Determine the (X, Y) coordinate at the center of the cell enclosing the given text.  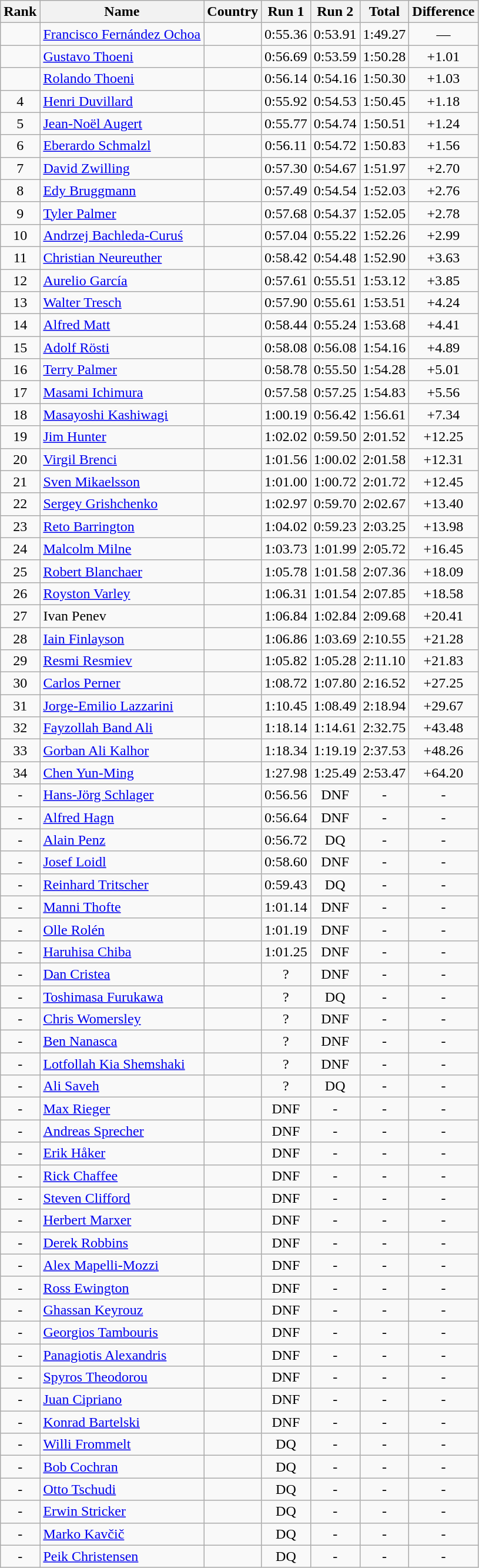
25 (20, 571)
+12.45 (443, 482)
0:56.72 (286, 840)
Country (233, 12)
Ross Ewington (122, 1287)
Difference (443, 12)
Name (122, 12)
+3.63 (443, 258)
0:57.61 (286, 281)
0:57.49 (286, 191)
8 (20, 191)
Francisco Fernández Ochoa (122, 34)
16 (20, 370)
Peik Christensen (122, 1556)
+12.25 (443, 437)
Sven Mikaelsson (122, 482)
Resmi Resmiev (122, 661)
1:53.68 (384, 325)
1:01.58 (335, 571)
13 (20, 303)
32 (20, 728)
0:58.08 (286, 348)
Ben Nanasca (122, 1042)
31 (20, 706)
+2.99 (443, 235)
Jean-Noël Augert (122, 124)
0:55.61 (335, 303)
Gustavo Thoeni (122, 56)
12 (20, 281)
1:01.25 (286, 952)
2:07.85 (384, 593)
1:02.02 (286, 437)
18 (20, 415)
0:54.72 (335, 146)
2:32.75 (384, 728)
Manni Thofte (122, 907)
1:08.49 (335, 706)
+43.48 (443, 728)
1:51.97 (384, 168)
26 (20, 593)
Rolando Thoeni (122, 79)
0:58.42 (286, 258)
Malcolm Milne (122, 549)
0:57.58 (286, 392)
27 (20, 616)
30 (20, 683)
1:50.28 (384, 56)
+64.20 (443, 773)
0:54.48 (335, 258)
+1.56 (443, 146)
0:56.69 (286, 56)
Dan Cristea (122, 974)
Ivan Penev (122, 616)
1:50.45 (384, 101)
+1.01 (443, 56)
2:02.67 (384, 504)
1:56.61 (384, 415)
Chen Yun-Ming (122, 773)
0:57.04 (286, 235)
Rank (20, 12)
1:01.00 (286, 482)
1:02.84 (335, 616)
Konrad Bartelski (122, 1422)
Reto Barrington (122, 526)
+2.78 (443, 213)
0:54.16 (335, 79)
Robert Blanchaer (122, 571)
1:54.16 (384, 348)
+18.58 (443, 593)
+27.25 (443, 683)
Steven Clifford (122, 1198)
Jorge-Emilio Lazzarini (122, 706)
2:07.36 (384, 571)
+48.26 (443, 750)
+12.31 (443, 459)
29 (20, 661)
0:55.50 (335, 370)
+2.76 (443, 191)
0:54.67 (335, 168)
Haruhisa Chiba (122, 952)
1:14.61 (335, 728)
2:09.68 (384, 616)
+13.40 (443, 504)
Georgios Tambouris (122, 1332)
0:54.37 (335, 213)
1:49.27 (384, 34)
1:27.98 (286, 773)
Ghassan Keyrouz (122, 1310)
1:01.14 (286, 907)
34 (20, 773)
0:59.50 (335, 437)
0:53.59 (335, 56)
1:19.19 (335, 750)
0:55.51 (335, 281)
+5.01 (443, 370)
1:07.80 (335, 683)
Otto Tschudi (122, 1489)
0:54.53 (335, 101)
+1.18 (443, 101)
6 (20, 146)
Josef Loidl (122, 862)
Herbert Marxer (122, 1220)
20 (20, 459)
Fayzollah Band Ali (122, 728)
Sergey Grishchenko (122, 504)
+3.85 (443, 281)
Alfred Hagn (122, 818)
1:53.51 (384, 303)
Max Rieger (122, 1109)
Erwin Stricker (122, 1512)
Adolf Rösti (122, 348)
0:55.77 (286, 124)
Iain Finlayson (122, 638)
19 (20, 437)
Alex Mapelli-Mozzi (122, 1265)
1:05.28 (335, 661)
1:54.28 (384, 370)
33 (20, 750)
Erik Håker (122, 1153)
14 (20, 325)
+4.24 (443, 303)
Spyros Theodorou (122, 1377)
15 (20, 348)
+2.70 (443, 168)
10 (20, 235)
0:54.74 (335, 124)
Terry Palmer (122, 370)
+13.98 (443, 526)
+21.28 (443, 638)
+4.89 (443, 348)
+18.09 (443, 571)
2:11.10 (384, 661)
1:52.26 (384, 235)
28 (20, 638)
1:03.69 (335, 638)
Carlos Perner (122, 683)
1:18.14 (286, 728)
0:55.22 (335, 235)
Rick Chaffee (122, 1176)
Jim Hunter (122, 437)
Toshimasa Furukawa (122, 997)
Aurelio García (122, 281)
2:01.52 (384, 437)
1:25.49 (335, 773)
1:01.99 (335, 549)
+21.83 (443, 661)
2:01.72 (384, 482)
Panagiotis Alexandris (122, 1355)
0:59.43 (286, 885)
Andrzej Bachleda-Curuś (122, 235)
1:06.86 (286, 638)
Hans-Jörg Schlager (122, 795)
0:53.91 (335, 34)
+4.41 (443, 325)
1:01.56 (286, 459)
0:56.11 (286, 146)
0:56.64 (286, 818)
0:58.78 (286, 370)
1:50.30 (384, 79)
1:00.72 (335, 482)
1:02.97 (286, 504)
— (443, 34)
2:05.72 (384, 549)
9 (20, 213)
Masayoshi Kashiwagi (122, 415)
1:08.72 (286, 683)
Reinhard Tritscher (122, 885)
2:16.52 (384, 683)
Andreas Sprecher (122, 1131)
2:10.55 (384, 638)
Alfred Matt (122, 325)
Christian Neureuther (122, 258)
24 (20, 549)
Run 2 (335, 12)
Henri Duvillard (122, 101)
0:55.36 (286, 34)
1:52.05 (384, 213)
0:55.92 (286, 101)
1:52.90 (384, 258)
Run 1 (286, 12)
1:05.78 (286, 571)
1:00.19 (286, 415)
Tyler Palmer (122, 213)
David Zwilling (122, 168)
Virgil Brenci (122, 459)
Total (384, 12)
0:56.56 (286, 795)
Masami Ichimura (122, 392)
2:18.94 (384, 706)
1:03.73 (286, 549)
11 (20, 258)
1:18.34 (286, 750)
5 (20, 124)
Bob Cochran (122, 1467)
0:56.14 (286, 79)
1:05.82 (286, 661)
0:57.30 (286, 168)
Juan Cipriano (122, 1400)
+20.41 (443, 616)
0:59.23 (335, 526)
1:01.54 (335, 593)
Edy Bruggmann (122, 191)
1:10.45 (286, 706)
0:56.42 (335, 415)
Eberardo Schmalzl (122, 146)
Walter Tresch (122, 303)
0:54.54 (335, 191)
1:53.12 (384, 281)
1:52.03 (384, 191)
Marko Kavčič (122, 1534)
+29.67 (443, 706)
1:06.84 (286, 616)
0:58.44 (286, 325)
7 (20, 168)
Lotfollah Kia Shemshaki (122, 1064)
Olle Rolén (122, 929)
1:50.83 (384, 146)
1:54.83 (384, 392)
+16.45 (443, 549)
Gorban Ali Kalhor (122, 750)
2:01.58 (384, 459)
0:58.60 (286, 862)
23 (20, 526)
+1.03 (443, 79)
0:57.68 (286, 213)
0:57.90 (286, 303)
1:00.02 (335, 459)
1:06.31 (286, 593)
Royston Varley (122, 593)
Willi Frommelt (122, 1444)
17 (20, 392)
1:04.02 (286, 526)
1:50.51 (384, 124)
0:59.70 (335, 504)
21 (20, 482)
Derek Robbins (122, 1243)
0:55.24 (335, 325)
0:57.25 (335, 392)
2:53.47 (384, 773)
+1.24 (443, 124)
Chris Womersley (122, 1019)
2:37.53 (384, 750)
2:03.25 (384, 526)
Alain Penz (122, 840)
+5.56 (443, 392)
4 (20, 101)
22 (20, 504)
0:56.08 (335, 348)
Ali Saveh (122, 1086)
1:01.19 (286, 929)
+7.34 (443, 415)
